From the cell containing the given text, extract its center point as [x, y] coordinate. 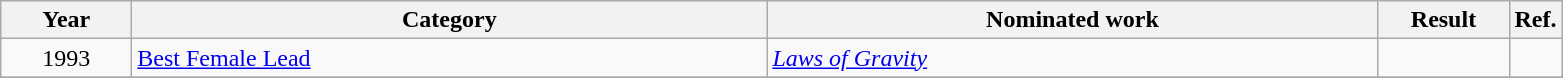
Nominated work [1072, 20]
1993 [66, 58]
Result [1444, 20]
Best Female Lead [450, 58]
Year [66, 20]
Laws of Gravity [1072, 58]
Ref. [1536, 20]
Category [450, 20]
